Return the (x, y) coordinate for the center point of the cell that contains the specified text.  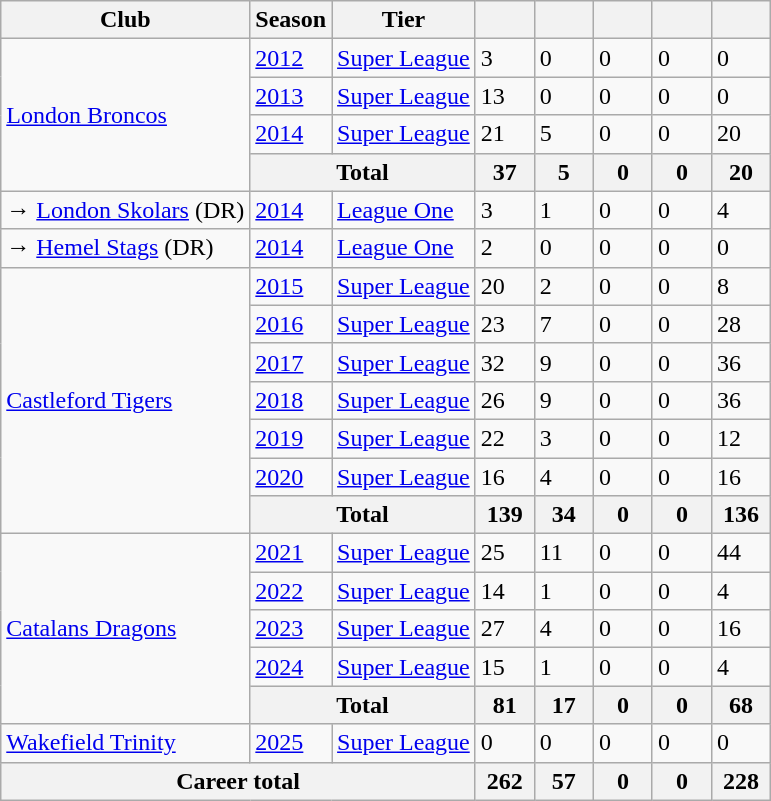
17 (564, 705)
London Broncos (126, 115)
136 (740, 515)
28 (740, 324)
26 (504, 400)
2016 (291, 324)
Castleford Tigers (126, 400)
34 (564, 515)
2021 (291, 553)
2023 (291, 629)
25 (504, 553)
27 (504, 629)
→ Hemel Stags (DR) (126, 248)
21 (504, 134)
7 (564, 324)
14 (504, 591)
139 (504, 515)
57 (564, 781)
32 (504, 362)
2017 (291, 362)
2022 (291, 591)
11 (564, 553)
81 (504, 705)
Season (291, 20)
228 (740, 781)
2025 (291, 743)
44 (740, 553)
Career total (238, 781)
Club (126, 20)
2018 (291, 400)
2020 (291, 477)
15 (504, 667)
68 (740, 705)
Wakefield Trinity (126, 743)
2024 (291, 667)
→ London Skolars (DR) (126, 210)
2012 (291, 58)
Catalans Dragons (126, 629)
2015 (291, 286)
2019 (291, 438)
2013 (291, 96)
12 (740, 438)
13 (504, 96)
Tier (404, 20)
22 (504, 438)
262 (504, 781)
37 (504, 172)
8 (740, 286)
23 (504, 324)
